Return (x, y) of the center of cell containing provided text 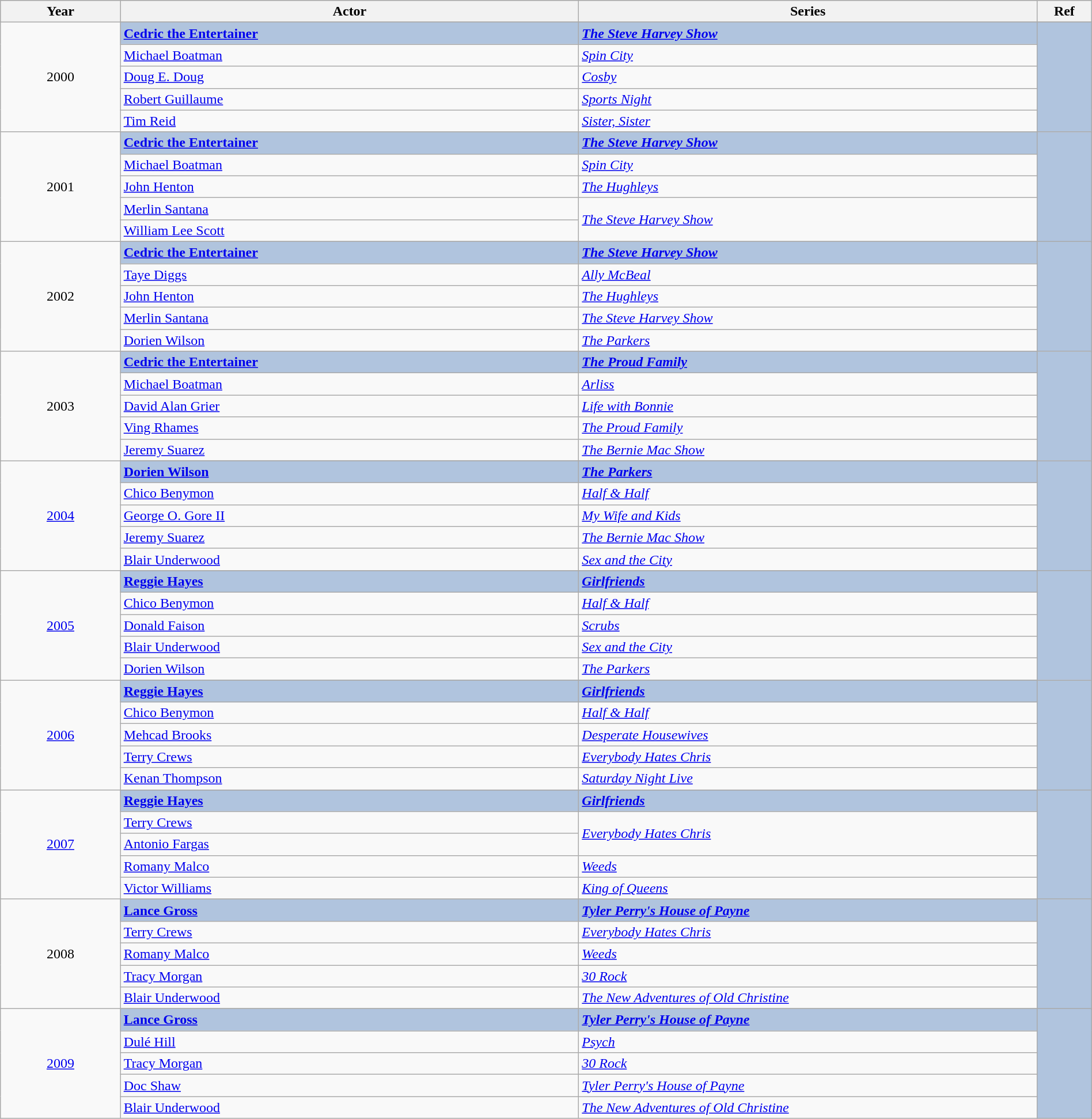
2004 (60, 515)
Ref (1064, 12)
William Lee Scott (350, 230)
Kenan Thompson (350, 779)
Scrubs (808, 625)
David Alan Grier (350, 406)
Series (808, 12)
2006 (60, 735)
Taye Diggs (350, 275)
Robert Guillaume (350, 99)
2001 (60, 187)
2007 (60, 844)
Cosby (808, 77)
Psych (808, 1042)
Doc Shaw (350, 1086)
Mehcad Brooks (350, 735)
Dulé Hill (350, 1042)
Desperate Housewives (808, 735)
George O. Gore II (350, 515)
2009 (60, 1064)
My Wife and Kids (808, 515)
Ving Rhames (350, 428)
2005 (60, 625)
Doug E. Doug (350, 77)
King of Queens (808, 888)
2003 (60, 406)
Tim Reid (350, 121)
Donald Faison (350, 625)
Life with Bonnie (808, 406)
Victor Williams (350, 888)
Sister, Sister (808, 121)
Year (60, 12)
Arliss (808, 384)
Saturday Night Live (808, 779)
2002 (60, 296)
2008 (60, 954)
Actor (350, 12)
2000 (60, 77)
Antonio Fargas (350, 844)
Ally McBeal (808, 275)
Sports Night (808, 99)
